Search for the cell housing the specified text and yield its [X, Y] center coordinate. 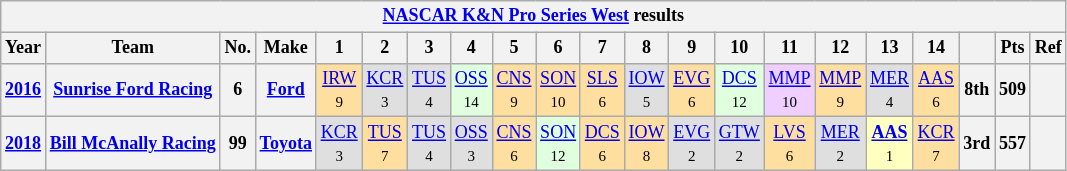
EVG6 [692, 90]
557 [1013, 144]
AAS6 [936, 90]
2 [385, 48]
KCR7 [936, 144]
EVG2 [692, 144]
Toyota [286, 144]
11 [790, 48]
Bill McAnally Racing [132, 144]
CNS6 [514, 144]
509 [1013, 90]
TUS7 [385, 144]
SON10 [558, 90]
SLS6 [602, 90]
13 [890, 48]
Ref [1048, 48]
OSS14 [471, 90]
SON12 [558, 144]
MER4 [890, 90]
CNS9 [514, 90]
2018 [24, 144]
1 [339, 48]
MMP10 [790, 90]
4 [471, 48]
5 [514, 48]
No. [238, 48]
IRW9 [339, 90]
AAS1 [890, 144]
8th [977, 90]
12 [840, 48]
3 [430, 48]
DCS12 [740, 90]
Pts [1013, 48]
Year [24, 48]
Team [132, 48]
GTW2 [740, 144]
IOW8 [646, 144]
IOW5 [646, 90]
NASCAR K&N Pro Series West results [534, 16]
Make [286, 48]
LVS6 [790, 144]
7 [602, 48]
8 [646, 48]
OSS3 [471, 144]
Sunrise Ford Racing [132, 90]
DCS6 [602, 144]
MER2 [840, 144]
9 [692, 48]
3rd [977, 144]
14 [936, 48]
Ford [286, 90]
2016 [24, 90]
99 [238, 144]
MMP9 [840, 90]
10 [740, 48]
